Return (x, y) of the center of cell containing provided text 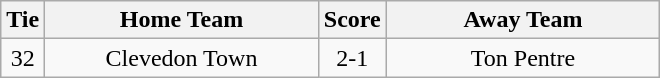
Away Team (523, 20)
Ton Pentre (523, 58)
Tie (23, 20)
Clevedon Town (182, 58)
2-1 (352, 58)
Home Team (182, 20)
Score (352, 20)
32 (23, 58)
